Capture the cell that displays the provided text and extract its [x, y] central coordinate. 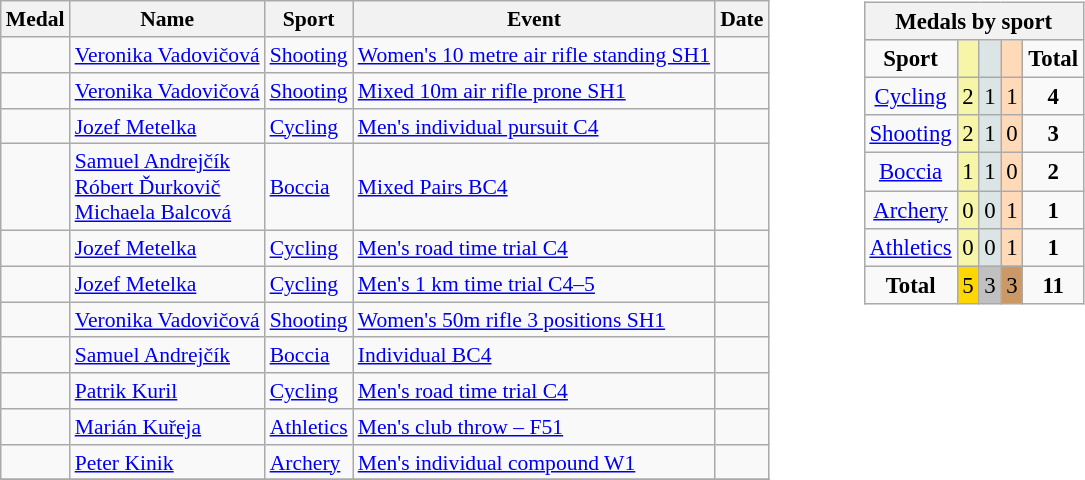
Women's 10 metre air rifle standing SH1 [534, 55]
Women's 50m rifle 3 positions SH1 [534, 320]
5 [968, 285]
11 [1053, 285]
Patrik Kuril [168, 391]
Men's individual pursuit C4 [534, 126]
Date [742, 19]
Samuel Andrejčík [168, 355]
Medals by sport [974, 22]
Men's individual compound W1 [534, 462]
Men's club throw – F51 [534, 427]
Marián Kuřeja [168, 427]
Mixed Pairs BC4 [534, 188]
Event [534, 19]
Samuel AndrejčíkRóbert ĎurkovičMichaela Balcová [168, 188]
Individual BC4 [534, 355]
4 [1053, 97]
Medal [36, 19]
Name [168, 19]
Mixed 10m air rifle prone SH1 [534, 91]
Peter Kinik [168, 462]
Men's 1 km time trial C4–5 [534, 284]
